Determine the (X, Y) coordinate at the center of the cell enclosing the given text.  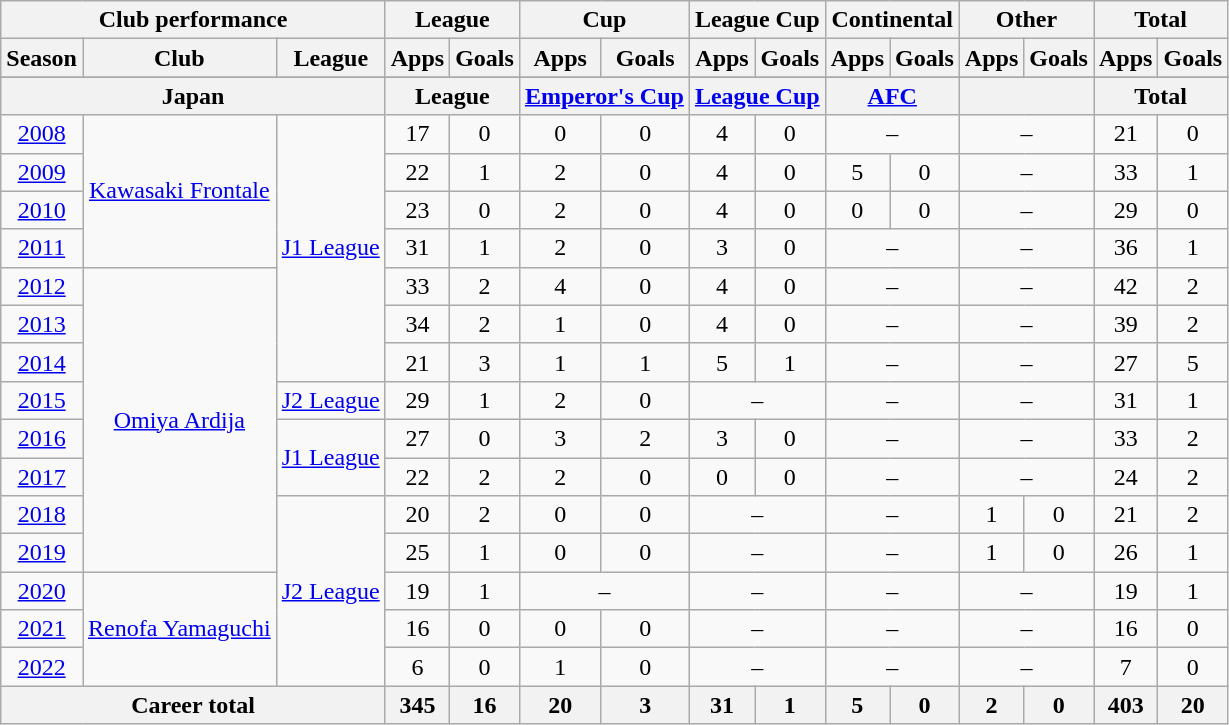
Emperor's Cup (604, 96)
Club (179, 58)
36 (1126, 248)
Career total (193, 705)
24 (1126, 477)
6 (417, 667)
25 (417, 553)
2019 (42, 553)
2014 (42, 362)
2021 (42, 629)
AFC (892, 96)
Continental (892, 20)
2009 (42, 172)
2012 (42, 286)
2015 (42, 400)
Japan (193, 96)
Renofa Yamaguchi (179, 629)
34 (417, 324)
Cup (604, 20)
23 (417, 210)
7 (1126, 667)
2013 (42, 324)
2010 (42, 210)
2016 (42, 438)
26 (1126, 553)
2022 (42, 667)
Season (42, 58)
403 (1126, 705)
2008 (42, 134)
Omiya Ardija (179, 419)
42 (1126, 286)
Other (1026, 20)
2017 (42, 477)
Club performance (193, 20)
2011 (42, 248)
2018 (42, 515)
39 (1126, 324)
Kawasaki Frontale (179, 191)
345 (417, 705)
17 (417, 134)
2020 (42, 591)
